Identify which cell holds the provided text, then report its [x, y] central coordinate. 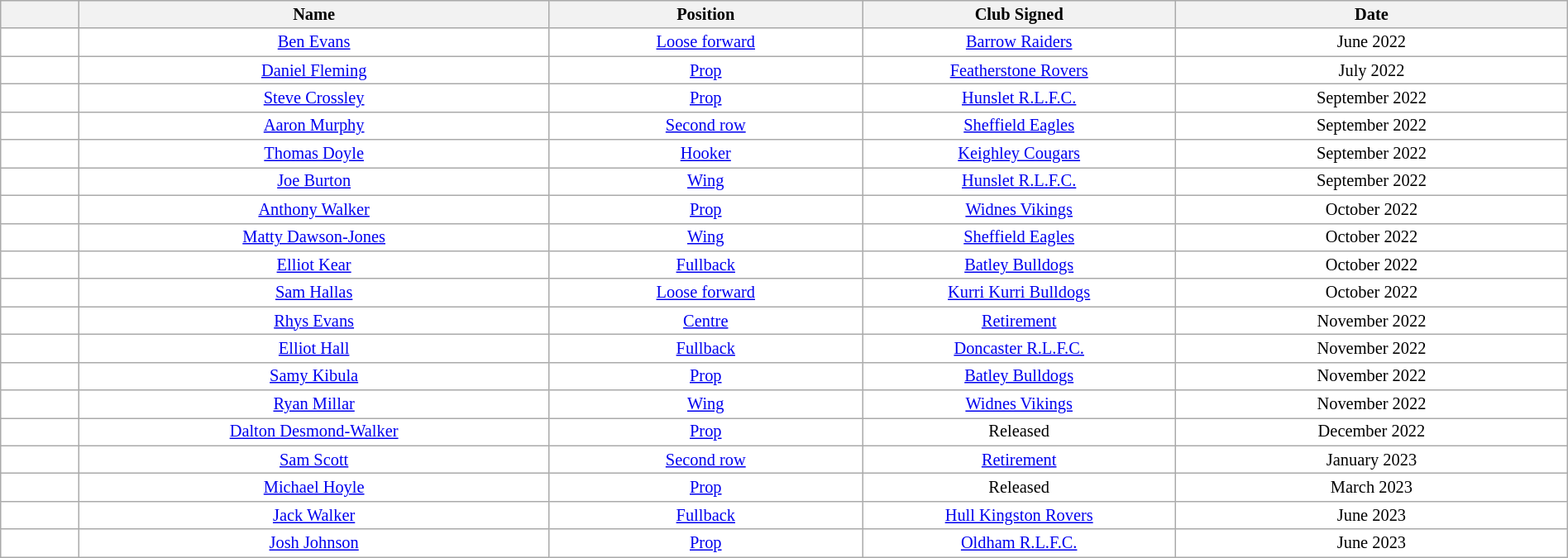
Samy Kibula [313, 376]
Name [313, 14]
March 2023 [1372, 487]
Date [1372, 14]
Featherstone Rovers [1019, 70]
Centre [706, 321]
Josh Johnson [313, 543]
Ben Evans [313, 42]
Matty Dawson-Jones [313, 237]
Oldham R.L.F.C. [1019, 543]
July 2022 [1372, 70]
Hooker [706, 154]
Sam Scott [313, 460]
December 2022 [1372, 432]
Doncaster R.L.F.C. [1019, 348]
Elliot Kear [313, 265]
Barrow Raiders [1019, 42]
Daniel Fleming [313, 70]
Steve Crossley [313, 98]
January 2023 [1372, 460]
Anthony Walker [313, 209]
Ryan Millar [313, 404]
Jack Walker [313, 515]
Sam Hallas [313, 293]
Thomas Doyle [313, 154]
Joe Burton [313, 181]
Aaron Murphy [313, 126]
Elliot Hall [313, 348]
Kurri Kurri Bulldogs [1019, 293]
June 2022 [1372, 42]
Position [706, 14]
Club Signed [1019, 14]
Dalton Desmond-Walker [313, 432]
Michael Hoyle [313, 487]
Keighley Cougars [1019, 154]
Rhys Evans [313, 321]
Hull Kingston Rovers [1019, 515]
